From the cell containing the given text, extract its center point as [x, y] coordinate. 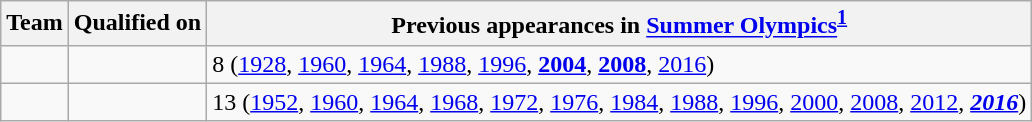
Previous appearances in Summer Olympics1 [620, 24]
Qualified on [137, 24]
13 (1952, 1960, 1964, 1968, 1972, 1976, 1984, 1988, 1996, 2000, 2008, 2012, 2016) [620, 102]
8 (1928, 1960, 1964, 1988, 1996, 2004, 2008, 2016) [620, 64]
Team [35, 24]
